Output the [x, y] coordinate of the center of the cell containing the given text.  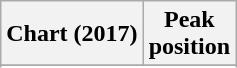
Peak position [189, 34]
Chart (2017) [72, 34]
